Find where the given text appears and provide that cell's center as [x, y] coordinate. 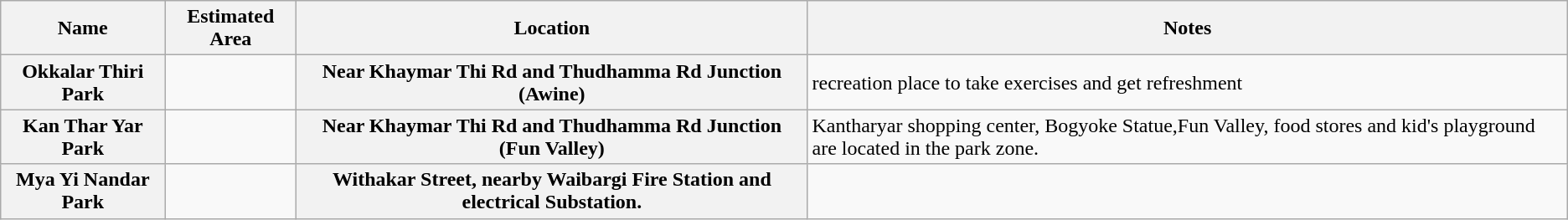
Mya Yi Nandar Park [83, 191]
recreation place to take exercises and get refreshment [1188, 82]
Notes [1188, 28]
Name [83, 28]
Location [552, 28]
Kan Thar Yar Park [83, 137]
Okkalar Thiri Park [83, 82]
Kantharyar shopping center, Bogyoke Statue,Fun Valley, food stores and kid's playground are located in the park zone. [1188, 137]
Near Khaymar Thi Rd and Thudhamma Rd Junction (Awine) [552, 82]
Near Khaymar Thi Rd and Thudhamma Rd Junction (Fun Valley) [552, 137]
Estimated Area [231, 28]
Withakar Street, nearby Waibargi Fire Station and electrical Substation. [552, 191]
